Search for the cell housing the specified text and yield its (x, y) center coordinate. 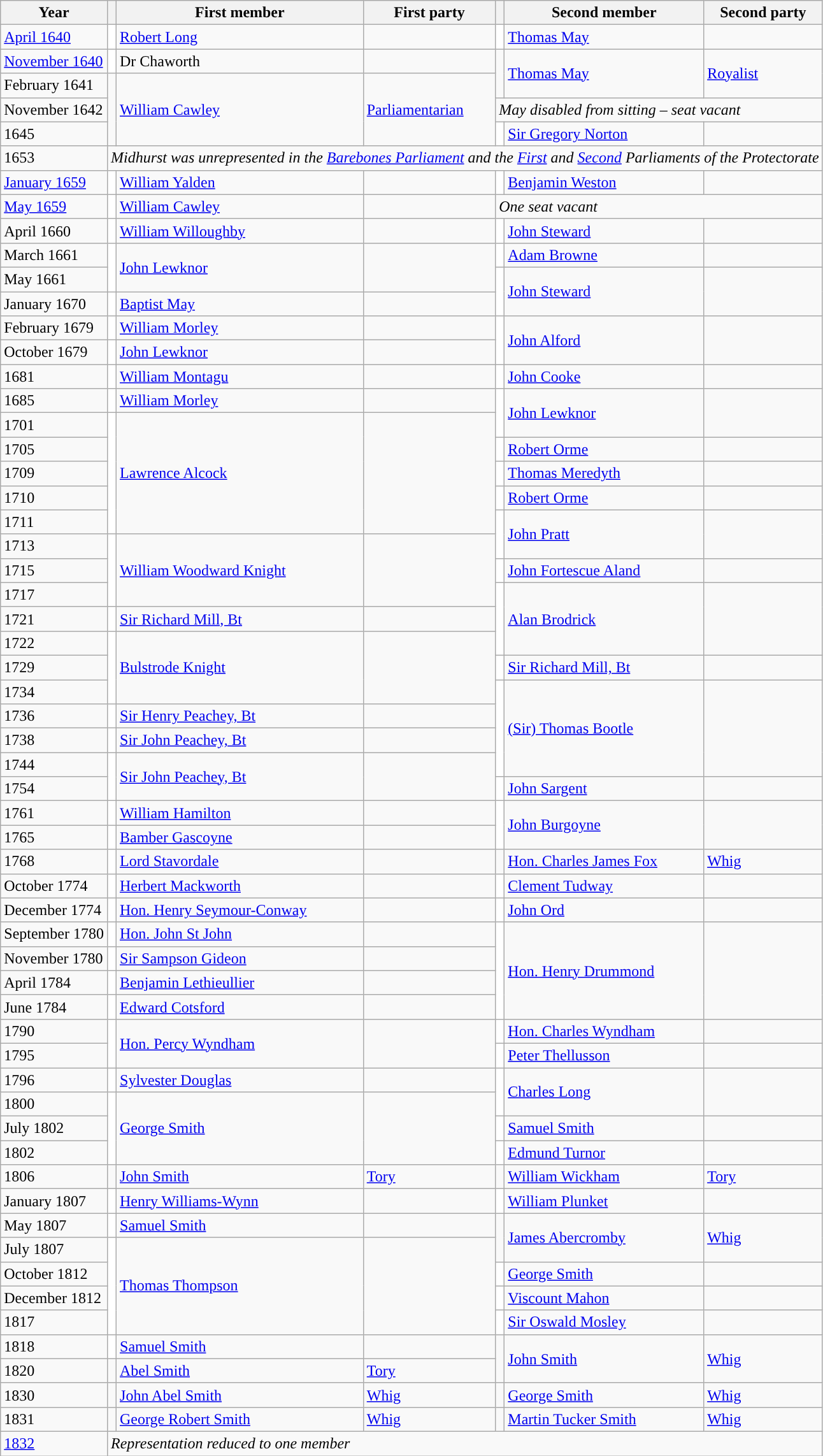
July 1802 (54, 1128)
May 1661 (54, 279)
Thomas Thompson (240, 1286)
Parliamentarian (429, 110)
Adam Browne (604, 255)
John Pratt (604, 534)
James Abercromby (604, 1237)
1685 (54, 401)
Hon. Percy Wyndham (240, 1043)
Hon. Charles Wyndham (604, 1031)
1796 (54, 1080)
1715 (54, 570)
William Yalden (240, 182)
January 1670 (54, 304)
February 1641 (54, 85)
October 1812 (54, 1274)
First party (429, 13)
Martin Tucker Smith (604, 1419)
John Sargent (604, 789)
1830 (54, 1395)
Sir Oswald Mosley (604, 1322)
Dr Chaworth (240, 61)
1802 (54, 1153)
1820 (54, 1371)
1645 (54, 134)
First member (240, 13)
Hon. Henry Drummond (604, 970)
John Cooke (604, 377)
April 1640 (54, 37)
1831 (54, 1419)
Sylvester Douglas (240, 1080)
1729 (54, 667)
Hon. Charles James Fox (604, 861)
December 1812 (54, 1298)
January 1659 (54, 182)
Midhurst was unrepresented in the Barebones Parliament and the First and Second Parliaments of the Protectorate (465, 158)
Hon. John St John (240, 934)
1795 (54, 1055)
1721 (54, 619)
William Willoughby (240, 231)
John Alford (604, 340)
1681 (54, 377)
1765 (54, 837)
November 1780 (54, 958)
William Hamilton (240, 813)
November 1642 (54, 110)
John Ord (604, 910)
1818 (54, 1346)
1754 (54, 789)
Thomas Meredyth (604, 473)
1761 (54, 813)
William Montagu (240, 377)
March 1661 (54, 255)
May 1807 (54, 1225)
Edward Cotsford (240, 1007)
Bulstrode Knight (240, 667)
1817 (54, 1322)
1717 (54, 595)
January 1807 (54, 1201)
George Robert Smith (240, 1419)
1734 (54, 691)
April 1660 (54, 231)
Abel Smith (240, 1371)
1701 (54, 425)
1736 (54, 716)
Sir Henry Peachey, Bt (240, 716)
1722 (54, 643)
Edmund Turnor (604, 1153)
1832 (54, 1443)
Sir Sampson Gideon (240, 958)
1711 (54, 522)
October 1774 (54, 886)
February 1679 (54, 328)
1738 (54, 740)
1710 (54, 498)
1744 (54, 765)
Peter Thellusson (604, 1055)
Charles Long (604, 1092)
December 1774 (54, 910)
Sir Gregory Norton (604, 134)
John Abel Smith (240, 1395)
November 1640 (54, 61)
John Fortescue Aland (604, 570)
Lord Stavordale (240, 861)
Clement Tudway (604, 886)
Lawrence Alcock (240, 473)
Royalist (763, 73)
Bamber Gascoyne (240, 837)
May disabled from sitting – seat vacant (659, 110)
June 1784 (54, 1007)
William Plunket (604, 1201)
1705 (54, 449)
September 1780 (54, 934)
Baptist May (240, 304)
1806 (54, 1177)
1800 (54, 1104)
May 1659 (54, 206)
1709 (54, 473)
October 1679 (54, 352)
Benjamin Lethieullier (240, 983)
1768 (54, 861)
William Wickham (604, 1177)
Alan Brodrick (604, 619)
Robert Long (240, 37)
Second party (763, 13)
Second member (604, 13)
1653 (54, 158)
Year (54, 13)
One seat vacant (659, 206)
Representation reduced to one member (465, 1443)
1713 (54, 546)
Benjamin Weston (604, 182)
(Sir) Thomas Bootle (604, 728)
1790 (54, 1031)
July 1807 (54, 1250)
Hon. Henry Seymour-Conway (240, 910)
William Woodward Knight (240, 570)
John Burgoyne (604, 825)
Viscount Mahon (604, 1298)
April 1784 (54, 983)
Herbert Mackworth (240, 886)
Henry Williams-Wynn (240, 1201)
